Provide the [X, Y] coordinate of the cell's center where the given text is located.  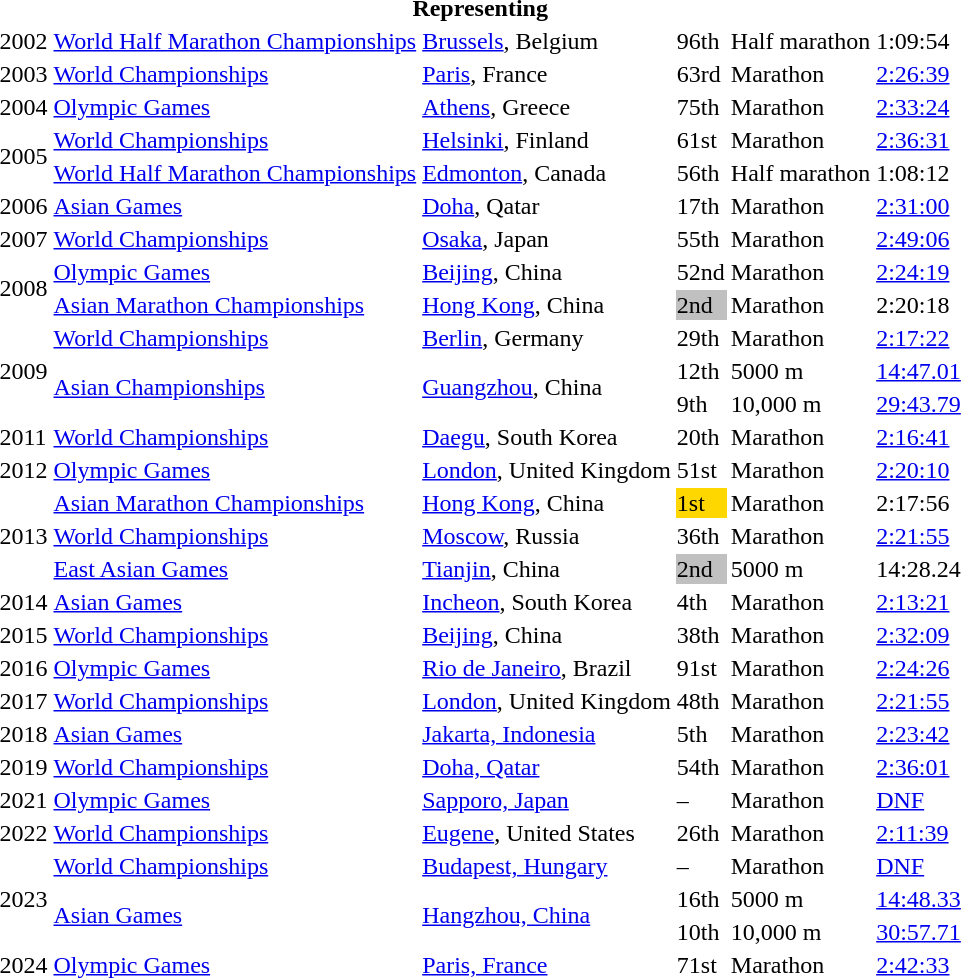
55th [700, 239]
91st [700, 668]
51st [700, 470]
75th [700, 107]
Athens, Greece [547, 107]
54th [700, 767]
29th [700, 338]
Berlin, Germany [547, 338]
Paris, France [547, 74]
Edmonton, Canada [547, 173]
56th [700, 173]
9th [700, 404]
61st [700, 140]
Brussels, Belgium [547, 41]
Hangzhou, China [547, 916]
Asian Championships [235, 388]
10th [700, 932]
Sapporo, Japan [547, 800]
63rd [700, 74]
Eugene, United States [547, 833]
Budapest, Hungary [547, 866]
38th [700, 635]
Tianjin, China [547, 569]
96th [700, 41]
36th [700, 536]
5th [700, 734]
12th [700, 371]
Osaka, Japan [547, 239]
East Asian Games [235, 569]
Moscow, Russia [547, 536]
Jakarta, Indonesia [547, 734]
Daegu, South Korea [547, 437]
52nd [700, 272]
4th [700, 602]
48th [700, 701]
Helsinki, Finland [547, 140]
26th [700, 833]
20th [700, 437]
Incheon, South Korea [547, 602]
17th [700, 206]
16th [700, 899]
Guangzhou, China [547, 388]
Rio de Janeiro, Brazil [547, 668]
1st [700, 503]
